Output the [x, y] coordinate of the center of the cell containing the given text.  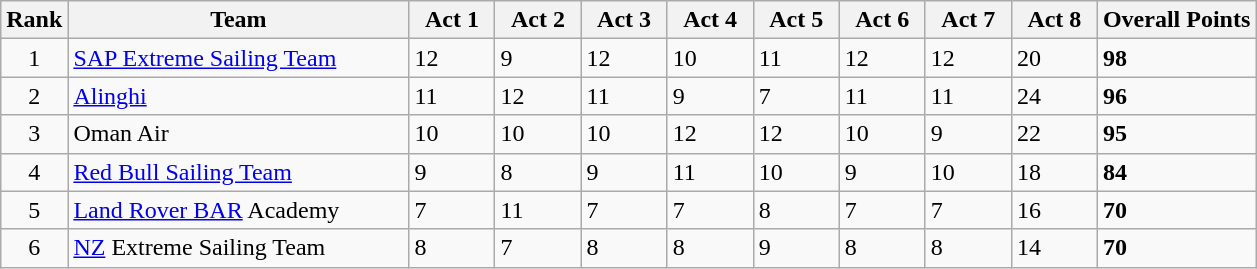
Act 8 [1054, 20]
Oman Air [238, 134]
95 [1176, 134]
84 [1176, 172]
14 [1054, 248]
Rank [34, 20]
Alinghi [238, 96]
Act 5 [796, 20]
Act 4 [710, 20]
1 [34, 58]
Act 2 [538, 20]
18 [1054, 172]
24 [1054, 96]
NZ Extreme Sailing Team [238, 248]
Overall Points [1176, 20]
20 [1054, 58]
3 [34, 134]
98 [1176, 58]
Act 3 [624, 20]
Act 7 [968, 20]
4 [34, 172]
Act 6 [882, 20]
Red Bull Sailing Team [238, 172]
96 [1176, 96]
2 [34, 96]
Team [238, 20]
22 [1054, 134]
SAP Extreme Sailing Team [238, 58]
6 [34, 248]
5 [34, 210]
16 [1054, 210]
Land Rover BAR Academy [238, 210]
Act 1 [452, 20]
